Identify which cell holds the provided text, then report its (X, Y) central coordinate. 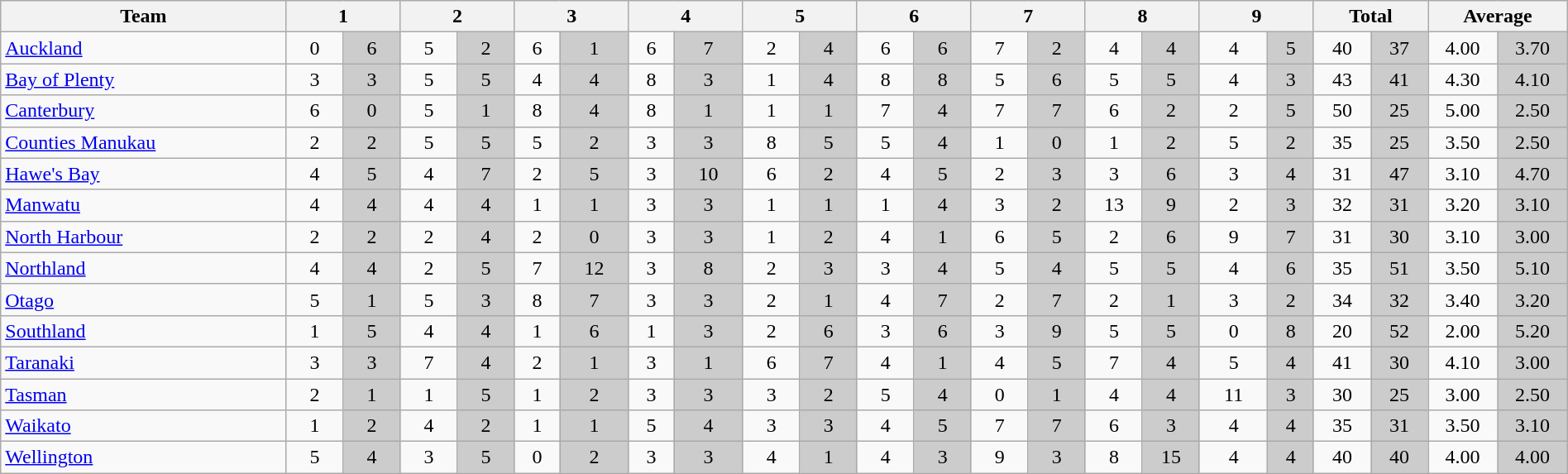
34 (1341, 299)
Hawe's Bay (144, 174)
Manwatu (144, 205)
47 (1399, 174)
13 (1113, 205)
Waikato (144, 426)
3.70 (1533, 48)
North Harbour (144, 237)
Bay of Plenty (144, 79)
Wellington (144, 457)
Taranaki (144, 362)
11 (1233, 395)
Tasman (144, 395)
50 (1341, 111)
3.40 (1463, 299)
51 (1399, 268)
37 (1399, 48)
Southland (144, 331)
10 (708, 174)
4.70 (1533, 174)
5.20 (1533, 331)
5.10 (1533, 268)
Team (144, 17)
4.30 (1463, 79)
Otago (144, 299)
Total (1370, 17)
Northland (144, 268)
20 (1341, 331)
2.00 (1463, 331)
12 (594, 268)
Counties Manukau (144, 142)
Auckland (144, 48)
Canterbury (144, 111)
43 (1341, 79)
52 (1399, 331)
15 (1171, 457)
5.00 (1463, 111)
Average (1499, 17)
